Find where the given text appears and provide that cell's center as (X, Y) coordinate. 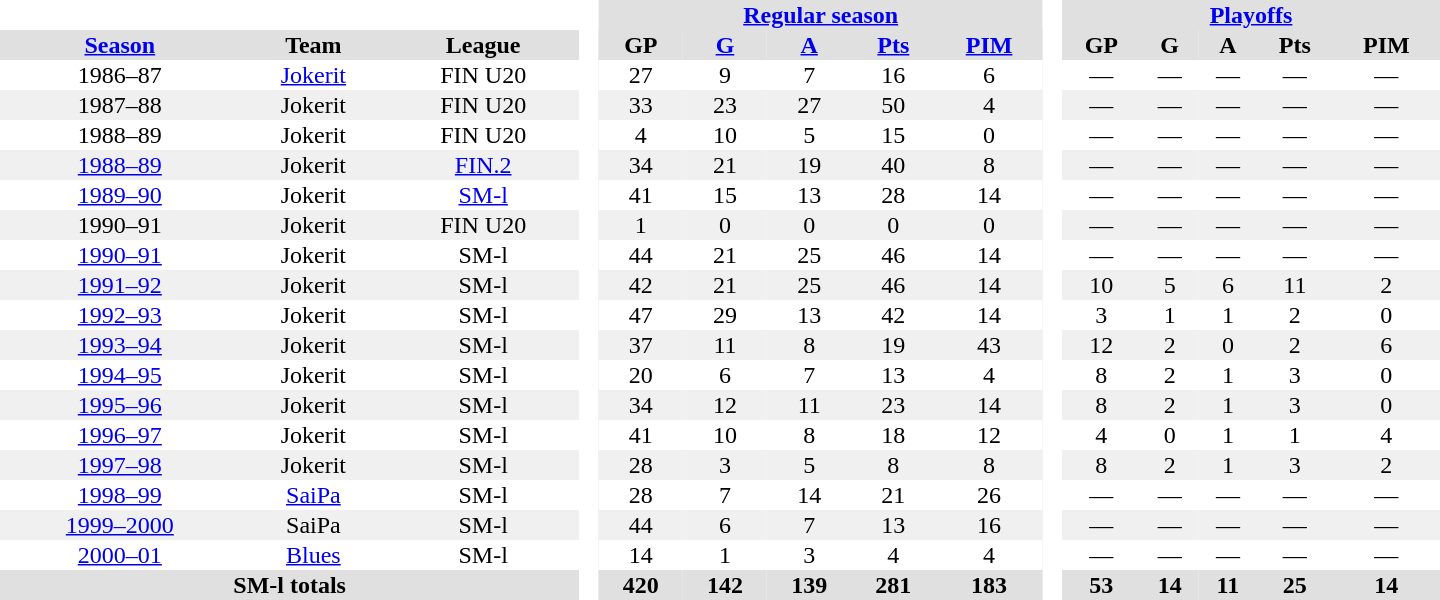
20 (641, 375)
183 (988, 585)
53 (1101, 585)
2000–01 (120, 555)
420 (641, 585)
43 (988, 345)
1994–95 (120, 375)
1989–90 (120, 195)
50 (893, 105)
1986–87 (120, 75)
Blues (314, 555)
37 (641, 345)
29 (725, 315)
Regular season (821, 15)
1996–97 (120, 435)
League (483, 45)
40 (893, 165)
1993–94 (120, 345)
33 (641, 105)
18 (893, 435)
1998–99 (120, 495)
1997–98 (120, 465)
1991–92 (120, 285)
FIN.2 (483, 165)
1999–2000 (120, 525)
26 (988, 495)
Team (314, 45)
SM-l totals (290, 585)
281 (893, 585)
1992–93 (120, 315)
139 (809, 585)
142 (725, 585)
9 (725, 75)
1987–88 (120, 105)
Playoffs (1251, 15)
47 (641, 315)
1995–96 (120, 405)
Season (120, 45)
